Search for the cell housing the specified text and yield its [x, y] center coordinate. 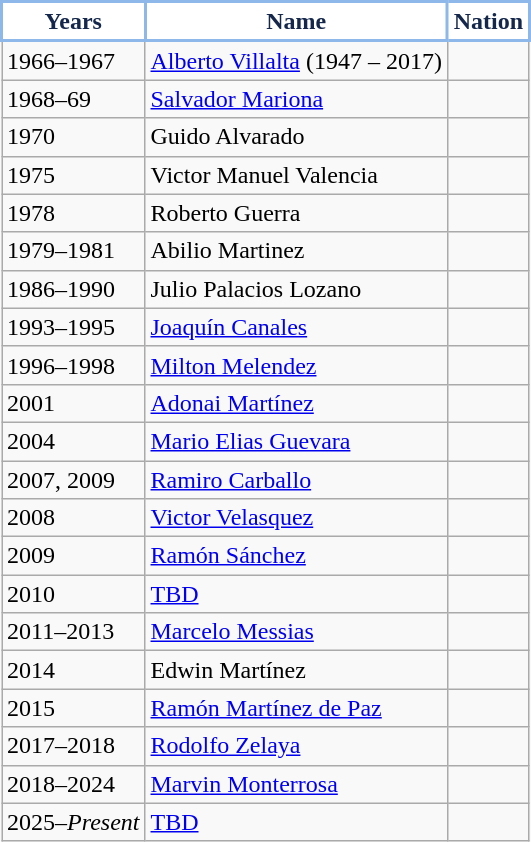
Roberto Guerra [296, 213]
Milton Melendez [296, 365]
Victor Velasquez [296, 518]
Mario Elias Guevara [296, 441]
Joaquín Canales [296, 327]
Ramiro Carballo [296, 479]
2008 [74, 518]
Marvin Monterrosa [296, 784]
Julio Palacios Lozano [296, 289]
Marcelo Messias [296, 632]
Guido Alvarado [296, 137]
1979–1981 [74, 251]
2014 [74, 670]
Ramón Sánchez [296, 556]
1970 [74, 137]
Abilio Martinez [296, 251]
2018–2024 [74, 784]
1993–1995 [74, 327]
2017–2018 [74, 746]
2004 [74, 441]
1978 [74, 213]
Nation [488, 22]
2007, 2009 [74, 479]
Salvador Mariona [296, 99]
1986–1990 [74, 289]
2010 [74, 594]
1966–1967 [74, 60]
2011–2013 [74, 632]
2015 [74, 708]
1975 [74, 175]
2009 [74, 556]
Victor Manuel Valencia [296, 175]
2025–Present [74, 822]
Edwin Martínez [296, 670]
2001 [74, 403]
Ramón Martínez de Paz [296, 708]
Years [74, 22]
Name [296, 22]
1996–1998 [74, 365]
Alberto Villalta (1947 – 2017) [296, 60]
Adonai Martínez [296, 403]
1968–69 [74, 99]
Rodolfo Zelaya [296, 746]
